Locate the cell with the specified text and output its [x, y] center coordinate. 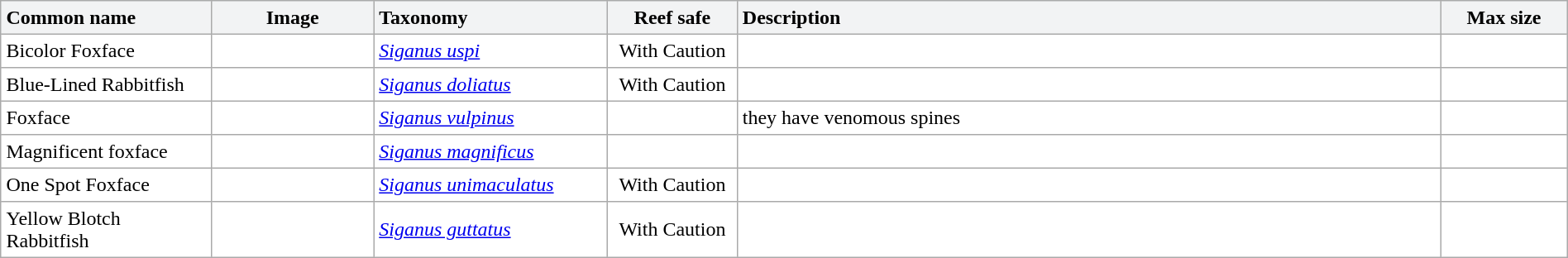
Foxface [106, 117]
they have venomous spines [1088, 117]
Bicolor Foxface [106, 50]
Siganus unimaculatus [491, 184]
One Spot Foxface [106, 184]
Taxonomy [491, 17]
Blue-Lined Rabbitfish [106, 84]
Reef safe [672, 17]
Siganus doliatus [491, 84]
Siganus vulpinus [491, 117]
Siganus magnificus [491, 151]
Magnificent foxface [106, 151]
Yellow Blotch Rabbitfish [106, 230]
Common name [106, 17]
Image [293, 17]
Siganus uspi [491, 50]
Max size [1503, 17]
Siganus guttatus [491, 230]
Description [1088, 17]
